Provide the [X, Y] coordinate of the cell's center where the given text is located.  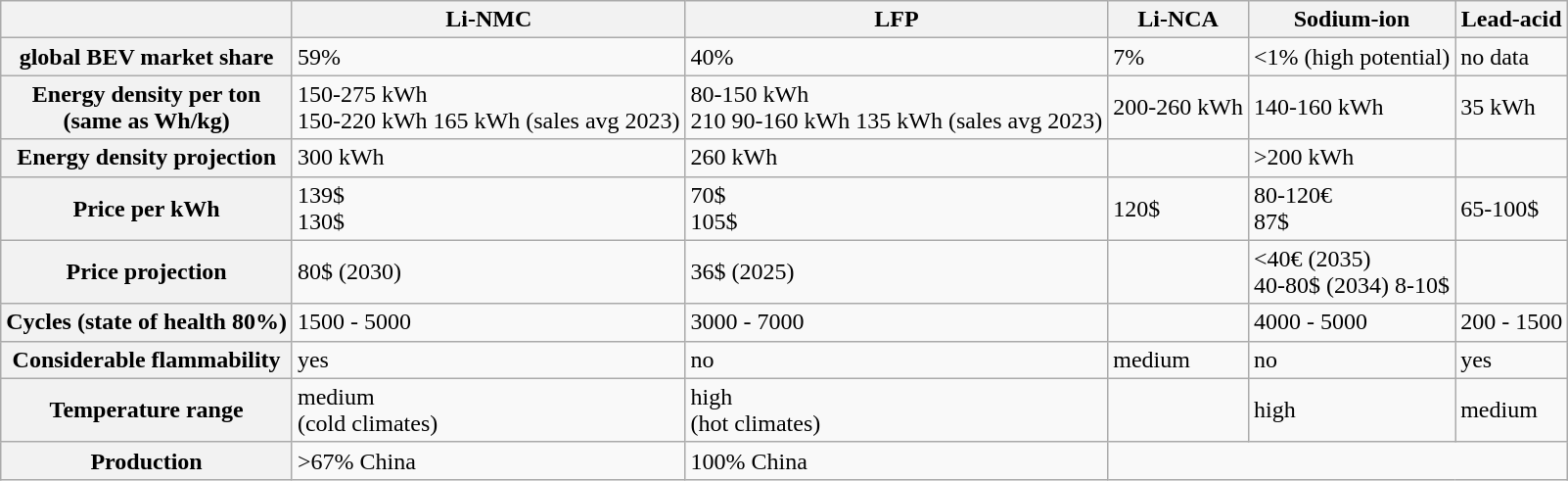
80-120€ 87$ [1351, 208]
70$ 105$ [897, 208]
Cycles (state of health 80%) [147, 322]
global BEV market share [147, 57]
4000 - 5000 [1351, 322]
1500 - 5000 [488, 322]
Sodium-ion [1351, 20]
Temperature range [147, 409]
59% [488, 57]
Price per kWh [147, 208]
Production [147, 460]
7% [1178, 57]
Price projection [147, 272]
Li-NMC [488, 20]
no data [1511, 57]
Considerable flammability [147, 360]
<40€ (2035) 40-80$ (2034) 8-10$ [1351, 272]
139$ 130$ [488, 208]
35 kWh [1511, 108]
high [1351, 409]
300 kWh [488, 158]
65-100$ [1511, 208]
40% [897, 57]
100% China [897, 460]
36$ (2025) [897, 272]
150-275 kWh 150-220 kWh 165 kWh (sales avg 2023) [488, 108]
80-150 kWh 210 90-160 kWh 135 kWh (sales avg 2023) [897, 108]
medium(cold climates) [488, 409]
3000 - 7000 [897, 322]
Energy density per ton(same as Wh/kg) [147, 108]
Energy density projection [147, 158]
Li-NCA [1178, 20]
<1% (high potential) [1351, 57]
Lead-acid [1511, 20]
80$ (2030) [488, 272]
LFP [897, 20]
260 kWh [897, 158]
200 - 1500 [1511, 322]
120$ [1178, 208]
>67% China [488, 460]
high(hot climates) [897, 409]
>200 kWh [1351, 158]
200-260 kWh [1178, 108]
140-160 kWh [1351, 108]
